Capture the cell that displays the provided text and extract its (x, y) central coordinate. 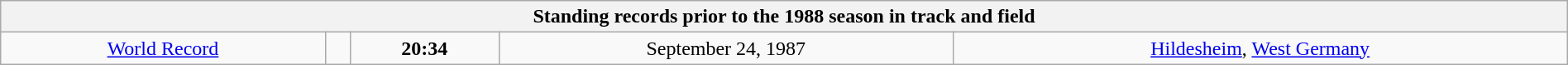
Hildesheim, West Germany (1260, 48)
September 24, 1987 (726, 48)
Standing records prior to the 1988 season in track and field (784, 17)
World Record (163, 48)
20:34 (425, 48)
